Search for the cell housing the specified text and yield its [x, y] center coordinate. 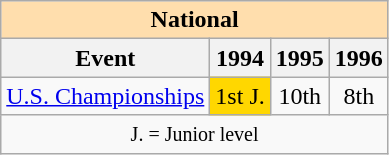
U.S. Championships [106, 96]
8th [358, 96]
J. = Junior level [195, 134]
1996 [358, 58]
1994 [240, 58]
1995 [300, 58]
10th [300, 96]
Event [106, 58]
National [195, 20]
1st J. [240, 96]
